Return [x, y] of the center of cell containing provided text 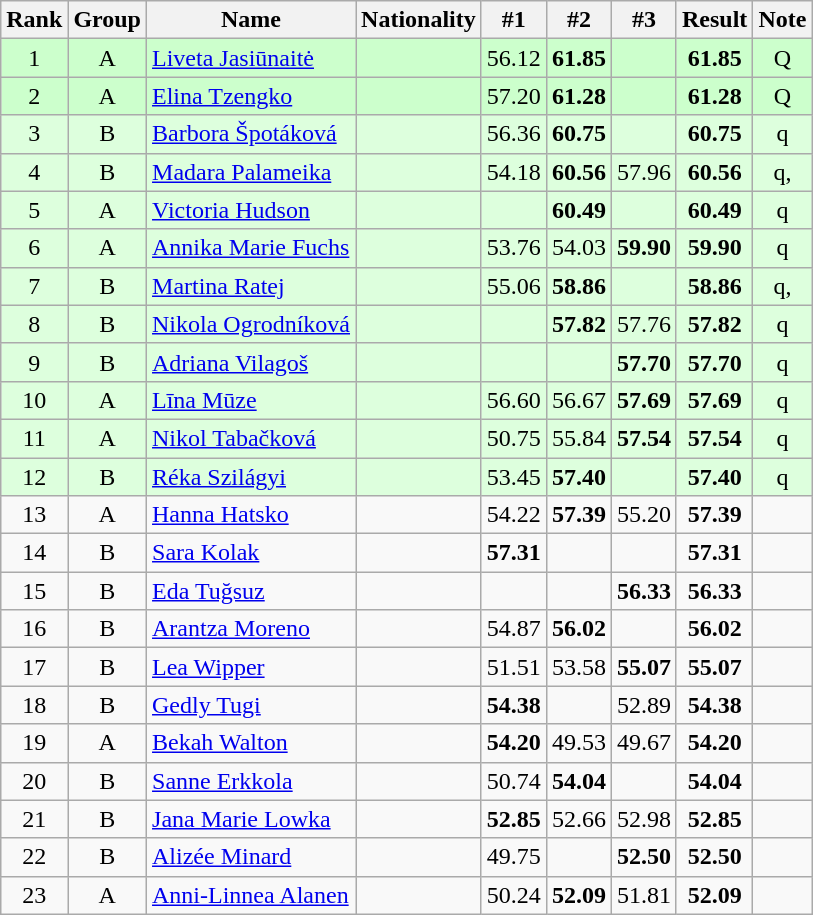
51.51 [514, 667]
Réka Szilágyi [252, 477]
Group [108, 20]
Nationality [419, 20]
10 [34, 400]
57.96 [644, 172]
52.66 [578, 819]
14 [34, 553]
6 [34, 248]
Anni-Linnea Alanen [252, 895]
4 [34, 172]
50.74 [514, 781]
Nikol Tabačková [252, 438]
53.58 [578, 667]
Sara Kolak [252, 553]
Hanna Hatsko [252, 515]
Jana Marie Lowka [252, 819]
55.84 [578, 438]
Alizée Minard [252, 857]
Madara Palameika [252, 172]
Eda Tuğsuz [252, 591]
18 [34, 705]
53.45 [514, 477]
9 [34, 362]
15 [34, 591]
Liveta Jasiūnaitė [252, 58]
55.20 [644, 515]
19 [34, 743]
49.53 [578, 743]
54.22 [514, 515]
22 [34, 857]
Note [782, 20]
Nikola Ogrodníková [252, 324]
Annika Marie Fuchs [252, 248]
55.06 [514, 286]
49.75 [514, 857]
56.36 [514, 134]
56.12 [514, 58]
56.60 [514, 400]
13 [34, 515]
#3 [644, 20]
20 [34, 781]
54.03 [578, 248]
5 [34, 210]
54.18 [514, 172]
52.89 [644, 705]
7 [34, 286]
Līna Mūze [252, 400]
53.76 [514, 248]
Adriana Vilagoš [252, 362]
57.20 [514, 96]
#1 [514, 20]
Arantza Moreno [252, 629]
52.98 [644, 819]
Gedly Tugi [252, 705]
Rank [34, 20]
11 [34, 438]
3 [34, 134]
2 [34, 96]
23 [34, 895]
Name [252, 20]
16 [34, 629]
Barbora Špotáková [252, 134]
#2 [578, 20]
57.76 [644, 324]
Result [714, 20]
Sanne Erkkola [252, 781]
Lea Wipper [252, 667]
12 [34, 477]
56.67 [578, 400]
50.75 [514, 438]
Victoria Hudson [252, 210]
50.24 [514, 895]
51.81 [644, 895]
54.87 [514, 629]
21 [34, 819]
Bekah Walton [252, 743]
8 [34, 324]
1 [34, 58]
49.67 [644, 743]
Elina Tzengko [252, 96]
Martina Ratej [252, 286]
17 [34, 667]
